Determine the [x, y] coordinate at the center of the cell enclosing the given text.  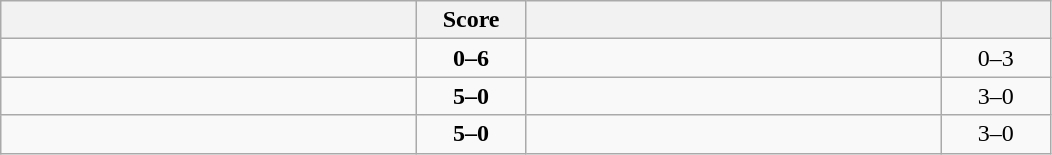
0–6 [472, 58]
Score [472, 20]
0–3 [996, 58]
